Return the [X, Y] coordinate for the center point of the cell that contains the specified text.  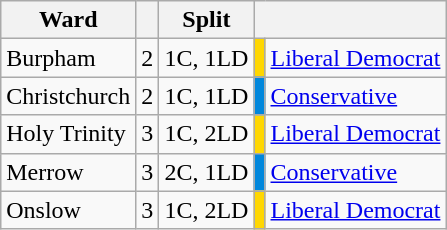
Christchurch [68, 96]
Burpham [68, 58]
Ward [68, 20]
Onslow [68, 210]
Split [206, 20]
Merrow [68, 172]
2C, 1LD [206, 172]
Holy Trinity [68, 134]
